Output the (X, Y) coordinate of the center of the cell containing the given text.  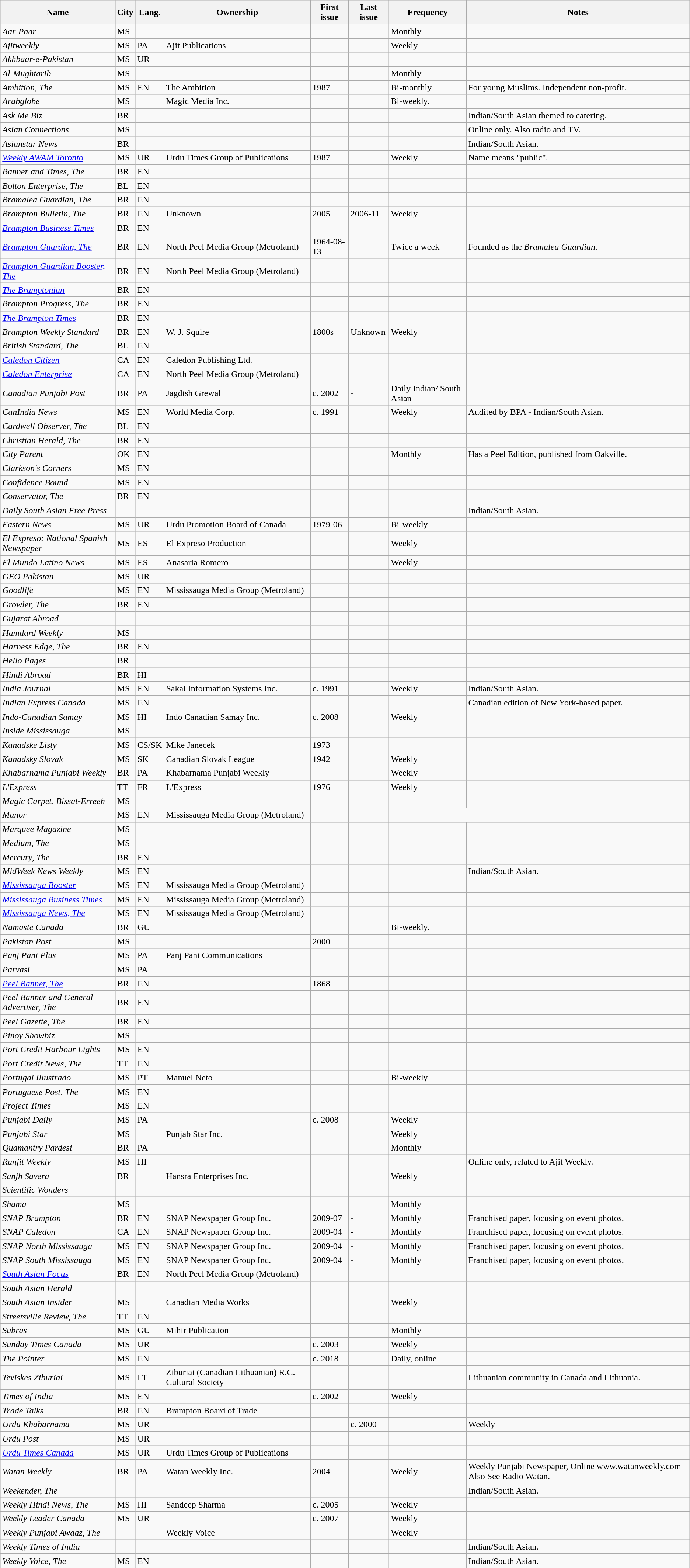
Lithuanian community in Canada and Lithuania. (578, 1378)
Peel Banner, The (57, 984)
Name means "public". (578, 157)
Times of India (57, 1397)
Harness Edge, The (57, 646)
Urdu Post (57, 1439)
Punjabi Star (57, 1134)
Peel Gazette, The (57, 1021)
Hello Pages (57, 660)
Namaste Canada (57, 927)
City (125, 13)
El Expreso: National Spanish Newspaper (57, 544)
Sakal Information Systems Inc. (237, 689)
1979-06 (330, 524)
Conservator, The (57, 496)
1868 (330, 984)
Watan Weekly (57, 1471)
Growler, The (57, 604)
South Asian Focus (57, 1274)
Mihir Publication (237, 1330)
Watan Weekly Inc. (237, 1471)
Weekly Voice (237, 1533)
Canadian edition of New York-based paper. (578, 703)
2005 (330, 214)
The Brampton Times (57, 318)
2009-07 (330, 1218)
Anasaria Romero (237, 562)
Aar-Paar (57, 31)
Shama (57, 1204)
Trade Talks (57, 1411)
Urdu Promotion Board of Canada (237, 524)
Pakistan Post (57, 941)
Bi-monthly (428, 87)
Punjab Star Inc. (237, 1134)
Asianstar News (57, 143)
SNAP Brampton (57, 1218)
Panj Pani Communications (237, 955)
Canadian Slovak League (237, 759)
SNAP South Mississauga (57, 1260)
Christian Herald, The (57, 440)
W. J. Squire (237, 332)
Clarkson's Corners (57, 468)
Twice a week (428, 247)
CanIndia News (57, 412)
Parvasi (57, 969)
Indian Express Canada (57, 703)
Marquee Magazine (57, 829)
Sandeep Sharma (237, 1505)
Notes (578, 13)
OK (125, 454)
Punjabi Daily (57, 1120)
The Bramptonian (57, 290)
Canadian Punjabi Post (57, 393)
Ajitweekly (57, 45)
Online only. Also radio and TV. (578, 129)
Ownership (237, 13)
Ziburiai (Canadian Lithuanian) R.C. Cultural Society (237, 1378)
Weekly Hindi News, The (57, 1505)
GEO Pakistan (57, 576)
Caledon Citizen (57, 360)
Brampton Guardian, The (57, 247)
Gujarat Abroad (57, 618)
Hansra Enterprises Inc. (237, 1176)
Kanadsky Slovak (57, 759)
Sanjh Savera (57, 1176)
Lang. (150, 13)
Magic Carpet, Bissat-Erreeh (57, 801)
Panj Pani Plus (57, 955)
MidWeek News Weekly (57, 871)
El Mundo Latino News (57, 562)
Bramalea Guardian, The (57, 200)
Brampton Progress, The (57, 304)
Weekly AWAM Toronto (57, 157)
2004 (330, 1471)
Brampton Weekly Standard (57, 332)
SNAP North Mississauga (57, 1246)
Goodlife (57, 590)
Last issue (369, 13)
Al-Mughtarib (57, 73)
Daily, online (428, 1358)
Canadian Media Works (237, 1302)
Streetsville Review, The (57, 1316)
Magic Media Inc. (237, 101)
Project Times (57, 1106)
Subras (57, 1330)
Ajit Publications (237, 45)
Manor (57, 815)
Urdu Times Canada (57, 1453)
Confidence Bound (57, 482)
SK (150, 759)
South Asian Herald (57, 1288)
Portuguese Post, The (57, 1092)
Quamantry Pardesi (57, 1148)
1976 (330, 787)
Indian/South Asian themed to catering. (578, 115)
Hamdard Weekly (57, 632)
Frequency (428, 13)
PT (150, 1078)
Brampton Guardian Booster, The (57, 271)
1942 (330, 759)
The Pointer (57, 1358)
Eastern News (57, 524)
Akhbaar-e-Pakistan (57, 59)
Banner and Times, The (57, 171)
Weekly Times of India (57, 1547)
British Standard, The (57, 346)
2006-11 (369, 214)
Daily South Asian Free Press (57, 510)
The Ambition (237, 87)
Mississauga Business Times (57, 899)
Teviskes Ziburiai (57, 1378)
Manuel Neto (237, 1078)
2000 (330, 941)
Mississauga Booster (57, 885)
Arabglobe (57, 101)
FR (150, 787)
1800s (330, 332)
Online only, related to Ajit Weekly. (578, 1162)
c. 2018 (330, 1358)
Brampton Board of Trade (237, 1411)
Ranjit Weekly (57, 1162)
1973 (330, 745)
Ambition, The (57, 87)
Caledon Enterprise (57, 374)
Indo Canadian Samay Inc. (237, 717)
c. 2000 (369, 1425)
c. 2005 (330, 1505)
Brampton Business Times (57, 228)
Name (57, 13)
Weekly Leader Canada (57, 1519)
c. 2007 (330, 1519)
Jagdish Grewal (237, 393)
SNAP Caledon (57, 1232)
For young Muslims. Independent non-profit. (578, 87)
Urdu Khabarnama (57, 1425)
Audited by BPA - Indian/South Asian. (578, 412)
Daily Indian/ South Asian (428, 393)
El Expreso Production (237, 544)
Hindi Abroad (57, 674)
Mike Janecek (237, 745)
Ask Me Biz (57, 115)
Bolton Enterprise, The (57, 185)
India Journal (57, 689)
Has a Peel Edition, published from Oakville. (578, 454)
Medium, The (57, 843)
Cardwell Observer, The (57, 426)
Port Credit Harbour Lights (57, 1050)
1964-08-13 (330, 247)
Scientific Wonders (57, 1190)
World Media Corp. (237, 412)
CS/SK (150, 745)
Inside Mississauga (57, 731)
First issue (330, 13)
Kanadske Listy (57, 745)
Mercury, The (57, 857)
Port Credit News, The (57, 1064)
Mississauga News, The (57, 913)
Brampton Bulletin, The (57, 214)
Peel Banner and General Advertiser, The (57, 1002)
Weekly Punjabi Newspaper, Online www.watanweekly.com Also See Radio Watan. (578, 1471)
Caledon Publishing Ltd. (237, 360)
Weekender, The (57, 1491)
Sunday Times Canada (57, 1344)
Weekly Voice, The (57, 1561)
Founded as the Bramalea Guardian. (578, 247)
Weekly Punjabi Awaaz, The (57, 1533)
Indo-Canadian Samay (57, 717)
c. 2003 (330, 1344)
Pinoy Showbiz (57, 1035)
Asian Connections (57, 129)
South Asian Insider (57, 1302)
Portugal Illustrado (57, 1078)
LT (150, 1378)
City Parent (57, 454)
